Detect which cell encompasses the target text, then output its [x, y] center coordinate. 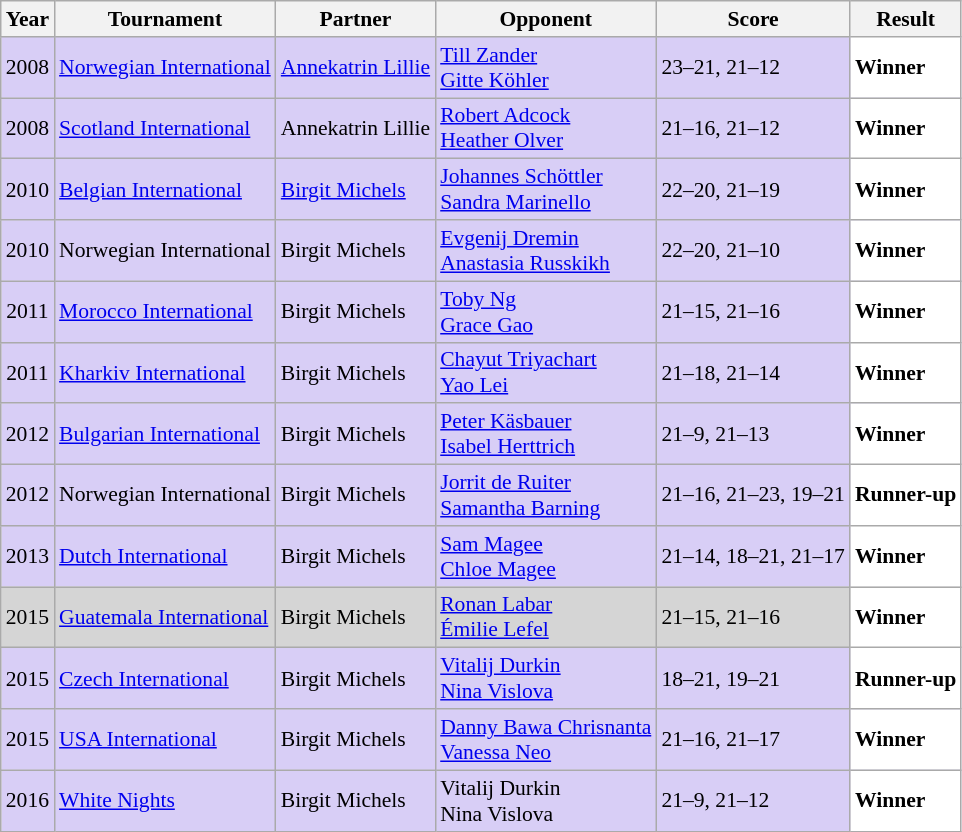
Result [906, 19]
Toby Ng Grace Gao [546, 312]
Opponent [546, 19]
Evgenij Dremin Anastasia Russkikh [546, 250]
Year [28, 19]
Jorrit de Ruiter Samantha Barning [546, 496]
21–16, 21–17 [753, 740]
21–14, 18–21, 21–17 [753, 556]
22–20, 21–19 [753, 190]
USA International [165, 740]
Belgian International [165, 190]
Danny Bawa Chrisnanta Vanessa Neo [546, 740]
Till Zander Gitte Köhler [546, 68]
Kharkiv International [165, 372]
Partner [356, 19]
Czech International [165, 678]
Tournament [165, 19]
Sam Magee Chloe Magee [546, 556]
21–9, 21–12 [753, 800]
21–9, 21–13 [753, 434]
21–18, 21–14 [753, 372]
Dutch International [165, 556]
2013 [28, 556]
Peter Käsbauer Isabel Herttrich [546, 434]
18–21, 19–21 [753, 678]
22–20, 21–10 [753, 250]
Score [753, 19]
White Nights [165, 800]
Johannes Schöttler Sandra Marinello [546, 190]
Robert Adcock Heather Olver [546, 128]
Morocco International [165, 312]
Bulgarian International [165, 434]
Guatemala International [165, 618]
Ronan Labar Émilie Lefel [546, 618]
Chayut Triyachart Yao Lei [546, 372]
23–21, 21–12 [753, 68]
2016 [28, 800]
21–16, 21–12 [753, 128]
21–16, 21–23, 19–21 [753, 496]
Scotland International [165, 128]
